Scan for the cell matching the given text and deliver its (X, Y) coordinate at center. 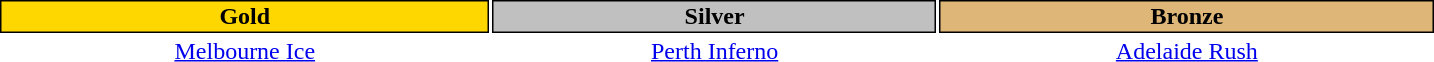
Gold (245, 16)
Silver (715, 16)
Bronze (1187, 16)
